Detect which cell encompasses the target text, then output its [X, Y] center coordinate. 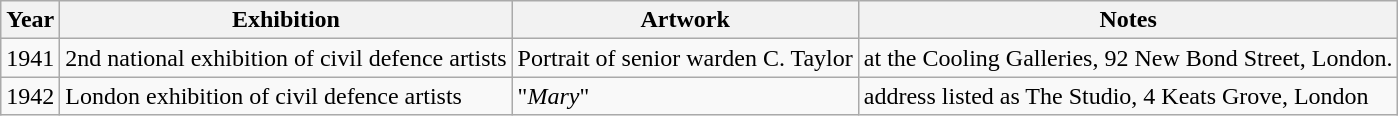
Portrait of senior warden C. Taylor [685, 58]
Artwork [685, 20]
at the Cooling Galleries, 92 New Bond Street, London. [1128, 58]
Year [30, 20]
1941 [30, 58]
Notes [1128, 20]
Exhibition [286, 20]
"Mary" [685, 96]
London exhibition of civil defence artists [286, 96]
2nd national exhibition of civil defence artists [286, 58]
1942 [30, 96]
address listed as The Studio, 4 Keats Grove, London [1128, 96]
